Find where the given text appears and provide that cell's center as (x, y) coordinate. 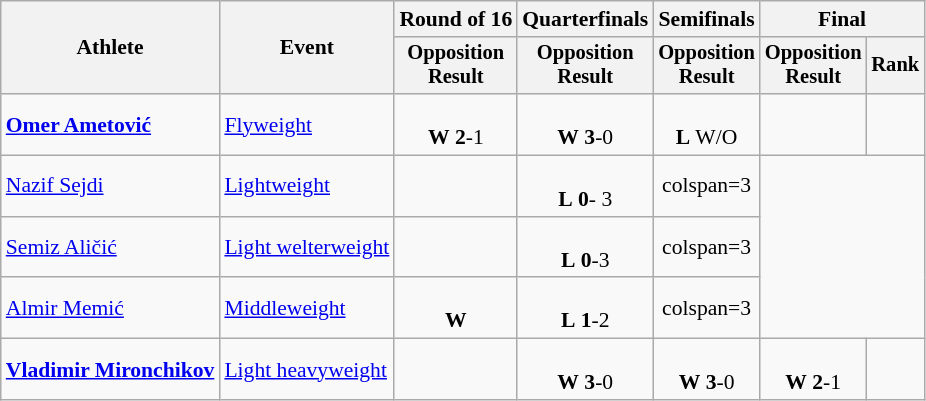
L W/O (706, 124)
Flyweight (306, 124)
Nazif Sejdi (110, 186)
Semifinals (706, 19)
Athlete (110, 48)
Semiz Aličić (110, 248)
Lightweight (306, 186)
Round of 16 (456, 19)
L 0-3 (585, 248)
Final (842, 19)
Event (306, 48)
Middleweight (306, 308)
Omer Ametović (110, 124)
Almir Memić (110, 308)
W (456, 308)
Light heavyweight (306, 370)
L 0- 3 (585, 186)
Light welterweight (306, 248)
Vladimir Mironchikov (110, 370)
Quarterfinals (585, 19)
L 1-2 (585, 308)
Rank (895, 66)
